Provide the [X, Y] coordinate of the cell's center where the given text is located.  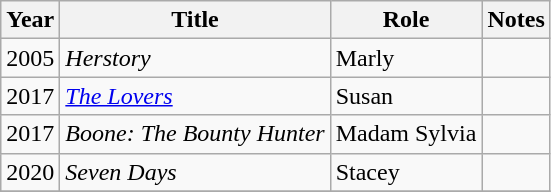
Madam Sylvia [406, 134]
Role [406, 20]
Year [30, 20]
Stacey [406, 172]
Notes [516, 20]
2020 [30, 172]
Marly [406, 58]
Seven Days [195, 172]
Title [195, 20]
Susan [406, 96]
Boone: The Bounty Hunter [195, 134]
Herstory [195, 58]
The Lovers [195, 96]
2005 [30, 58]
